Scan for the cell matching the given text and deliver its (x, y) coordinate at center. 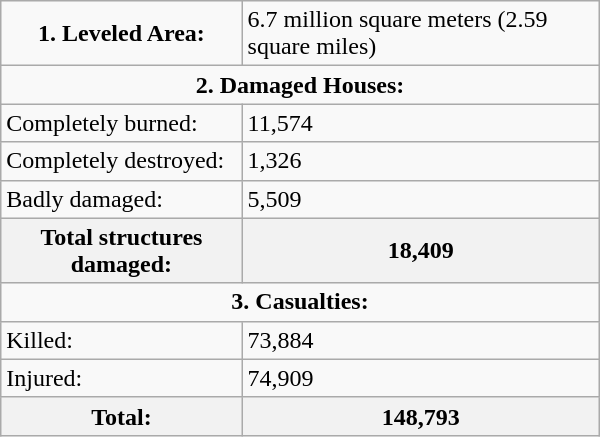
73,884 (420, 340)
Killed: (122, 340)
3. Casualties: (300, 302)
Completely burned: (122, 123)
148,793 (420, 416)
Total: (122, 416)
11,574 (420, 123)
5,509 (420, 199)
2. Damaged Houses: (300, 85)
1,326 (420, 161)
18,409 (420, 250)
74,909 (420, 378)
Badly damaged: (122, 199)
Total structures damaged: (122, 250)
Injured: (122, 378)
Completely destroyed: (122, 161)
6.7 million square meters (2.59 square miles) (420, 34)
1. Leveled Area: (122, 34)
